Provide the [x, y] coordinate of the cell's center where the given text is located.  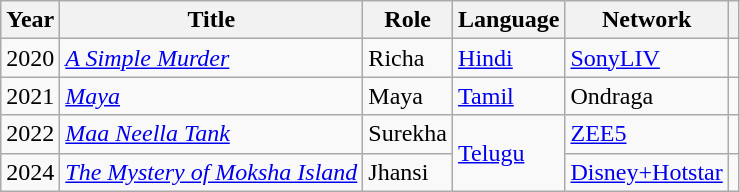
Tamil [509, 96]
Surekha [408, 134]
Richa [408, 58]
ZEE5 [646, 134]
2024 [30, 172]
Hindi [509, 58]
Telugu [509, 153]
Role [408, 20]
The Mystery of Moksha Island [212, 172]
2022 [30, 134]
SonyLIV [646, 58]
Year [30, 20]
Maa Neella Tank [212, 134]
2021 [30, 96]
Disney+Hotstar [646, 172]
A Simple Murder [212, 58]
Ondraga [646, 96]
2020 [30, 58]
Language [509, 20]
Title [212, 20]
Network [646, 20]
Jhansi [408, 172]
